Provide the [X, Y] coordinate of the cell's center where the given text is located.  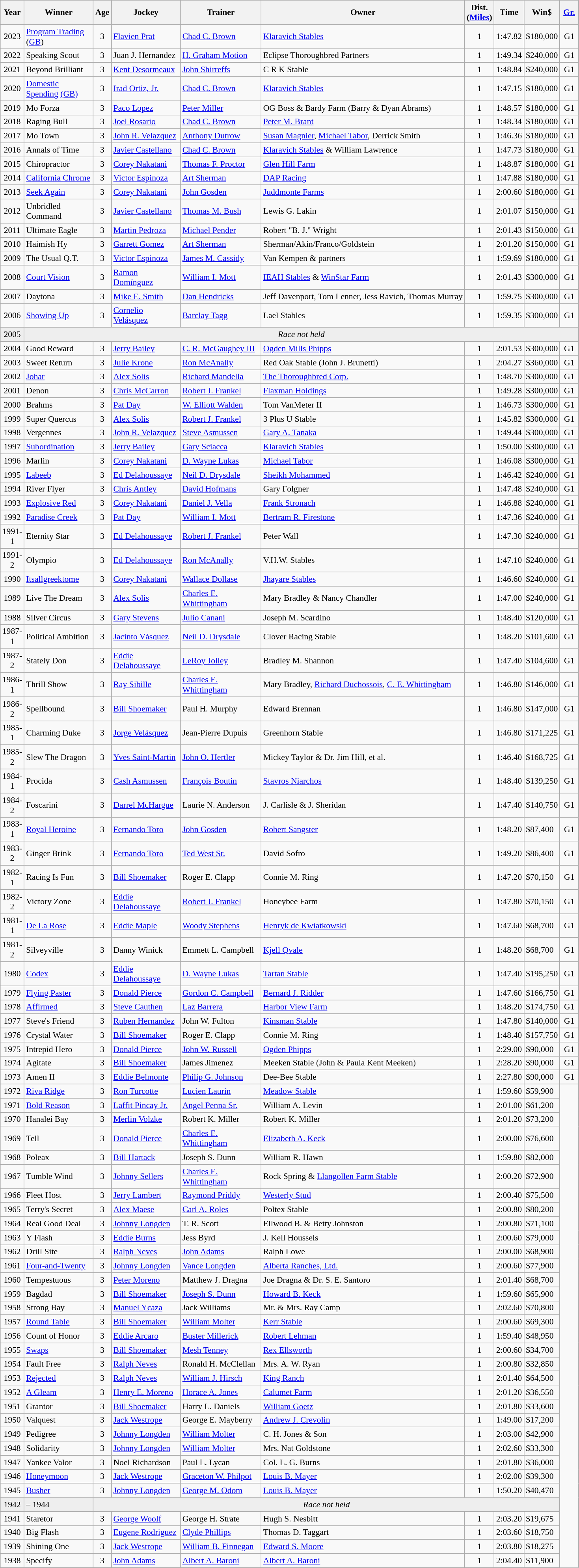
1945 [12, 1491]
Clover Racing Stable [363, 636]
1939 [12, 1547]
$101,600 [542, 636]
Jess Byrd [221, 1238]
1976 [12, 1035]
Sheikh Mohammed [363, 475]
1958 [12, 1308]
$76,600 [542, 1138]
John O. Hertler [221, 757]
Showing Up [58, 315]
1955 [12, 1350]
Tom VanMeter II [363, 405]
1947 [12, 1462]
Kjell Qvale [363, 950]
Darrel McHargue [146, 805]
1960 [12, 1280]
Mary Bradley & Nancy Chandler [363, 598]
$34,700 [542, 1350]
Charming Duke [58, 733]
Steve Cauthen [146, 1007]
1:48.70 [509, 377]
2013 [12, 192]
1:59.75 [509, 296]
Gary Sciacca [221, 447]
James M. Cassidy [221, 259]
1987-1 [12, 636]
$157,750 [542, 1035]
Lewis G. Lakin [363, 211]
Big Flash [58, 1533]
IEAH Stables & WinStar Farm [363, 277]
1971 [12, 1105]
1979 [12, 993]
1:48.87 [509, 164]
2003 [12, 363]
2002 [12, 377]
Royal Heroine [58, 829]
$86,400 [542, 854]
1985-1 [12, 733]
Poleax [58, 1158]
1981-2 [12, 950]
Col. L. G. Burns [363, 1462]
Hugh S. Nesbitt [363, 1519]
1949 [12, 1434]
2012 [12, 211]
2:03.80 [509, 1547]
$64,500 [542, 1378]
1973 [12, 1077]
Cash Asmussen [146, 781]
1986-1 [12, 685]
Fault Free [58, 1364]
Ogden Mills Phipps [363, 349]
2017 [12, 136]
2020 [12, 89]
1984-2 [12, 805]
Y Flash [58, 1238]
1:47.15 [509, 89]
$147,000 [542, 709]
Beyond Brilliant [58, 70]
Susan Magnier, Michael Tabor, Derrick Smith [363, 136]
$19,675 [542, 1519]
Bagdad [58, 1294]
2023 [12, 36]
1983-2 [12, 854]
Steve's Friend [58, 1021]
2006 [12, 315]
Speaking Scout [58, 56]
Solidarity [58, 1449]
Racing Is Fun [58, 877]
Yankee Valor [58, 1462]
Codex [58, 974]
Jerry Lambert [146, 1196]
1:50.00 [509, 447]
Silveyville [58, 950]
Tumble Wind [58, 1176]
$87,400 [542, 829]
1982-1 [12, 877]
1941 [12, 1519]
Denon [58, 391]
C R K Stable [363, 70]
Ruben Hernandez [146, 1021]
Agitate [58, 1063]
Tartan Stable [363, 974]
2:01.53 [509, 349]
Eddie Burns [146, 1238]
Michael Tabor [363, 461]
Philip G. Johnson [221, 1077]
Time [509, 13]
1975 [12, 1049]
The Thoroughbred Corp. [363, 377]
Red Oak Stable (John J. Brunetti) [363, 363]
Steve Asmussen [221, 433]
1985-2 [12, 757]
1:47.10 [509, 561]
Rock Spring & Llangollen Farm Stable [363, 1176]
$171,225 [542, 733]
Raymond Priddy [221, 1196]
Kerr Stable [363, 1322]
Ramon Domínguez [146, 277]
$61,200 [542, 1105]
David Sofro [363, 854]
C. H. Jones & Son [363, 1434]
Paul L. Lycan [221, 1462]
Henryk de Kwiatkowski [363, 926]
Flavien Prat [146, 36]
Raging Bull [58, 122]
Mesh Tenney [221, 1350]
Robert Lehman [363, 1336]
Cornelio Velásquez [146, 315]
Eddie Maple [146, 926]
Paul H. Murphy [221, 709]
Barclay Tagg [221, 315]
Mo Forza [58, 108]
1991-1 [12, 536]
Staretor [58, 1519]
$72,900 [542, 1176]
1992 [12, 517]
Chiropractor [58, 164]
William B. Finnegan [221, 1547]
1962 [12, 1252]
Honeybee Farm [363, 902]
Westerly Stud [363, 1196]
$80,200 [542, 1210]
Dan Hendricks [221, 296]
Gordon C. Campbell [221, 993]
1953 [12, 1378]
2016 [12, 150]
1:47.20 [509, 877]
Mo Town [58, 136]
1:46.73 [509, 405]
2022 [12, 56]
1:47.73 [509, 150]
Dist. (Miles) [479, 13]
Flaxman Holdings [363, 391]
2000 [12, 405]
Valquest [58, 1420]
C. R. McGaughey III [221, 349]
$140,000 [542, 1021]
Howard B. Keck [363, 1294]
1974 [12, 1063]
Grantor [58, 1406]
1993 [12, 503]
$120,000 [542, 618]
Martin Pedroza [146, 230]
A Gleam [58, 1392]
George E. Mayberry [221, 1420]
Jhayare Stables [363, 579]
Carl A. Roles [221, 1210]
1995 [12, 475]
Jockey [146, 13]
Woody Stephens [221, 926]
Itsallgreektome [58, 579]
2:03.20 [509, 1519]
$33,600 [542, 1406]
Owner [363, 13]
$75,500 [542, 1196]
Gr. [569, 13]
De La Rose [58, 926]
2:29.00 [509, 1049]
2:28.20 [509, 1063]
1:47.36 [509, 517]
Busher [58, 1491]
1994 [12, 489]
1:46.08 [509, 461]
Sweet Return [58, 363]
1:50.20 [509, 1491]
DAP Racing [363, 178]
Paco Lopez [146, 108]
1988 [12, 618]
2:00.20 [509, 1176]
1998 [12, 433]
$146,000 [542, 685]
Joseph M. Scardino [363, 618]
Spellbound [58, 709]
Bill Hartack [146, 1158]
1:48.57 [509, 108]
Bertram R. Firestone [363, 517]
Thomas M. Bush [221, 211]
Court Vision [58, 277]
LeRoy Jolley [221, 661]
Thomas D. Taggart [363, 1533]
Merlin Volzke [146, 1119]
Peter Wall [363, 536]
1:46.36 [509, 136]
Buster Millerick [221, 1336]
Jorge Velásquez [146, 733]
Kent Desormeaux [146, 70]
1980 [12, 974]
W. Elliott Walden [221, 405]
Jack Williams [221, 1308]
1982-2 [12, 902]
$71,100 [542, 1224]
2008 [12, 277]
Slew The Dragon [58, 757]
Chris Antley [146, 489]
Crystal Water [58, 1035]
1951 [12, 1406]
1938 [12, 1561]
1970 [12, 1119]
Mrs. Nat Goldstone [363, 1449]
Greenhorn Stable [363, 733]
Mary Bradley, Richard Duchossois, C. E. Whittingham [363, 685]
$77,900 [542, 1266]
Eugene Rodriguez [146, 1533]
1963 [12, 1238]
$36,550 [542, 1392]
2011 [12, 230]
Meeken Stable (John & Paula Kent Meeken) [363, 1063]
1981-1 [12, 926]
H. Graham Motion [221, 56]
1966 [12, 1196]
Hanalei Bay [58, 1119]
Eddie Arcaro [146, 1336]
Andrew J. Crevolin [363, 1420]
1:45.82 [509, 419]
Yves Saint-Martin [146, 757]
1:46.42 [509, 475]
1989 [12, 598]
Paradise Creek [58, 517]
Anthony Dutrow [221, 136]
$59,900 [542, 1091]
Henry E. Moreno [146, 1392]
Edward S. Moore [363, 1547]
Marlin [58, 461]
2001 [12, 391]
Flying Paster [58, 993]
Johnny Sellers [146, 1176]
Julie Krone [146, 363]
Graceton W. Philpot [221, 1477]
$73,200 [542, 1119]
2:03.60 [509, 1533]
$32,850 [542, 1364]
Alberta Ranches, Ltd. [363, 1266]
T. R. Scott [221, 1224]
2:04.27 [509, 363]
California Chrome [58, 178]
1:59.80 [509, 1158]
Thrill Show [58, 685]
– 1944 [58, 1505]
Vance Longden [221, 1266]
1:59.35 [509, 315]
Garrett Gomez [146, 244]
Gary Folgner [363, 489]
Subordination [58, 447]
1961 [12, 1266]
Angel Penna Sr. [221, 1105]
1940 [12, 1533]
$174,750 [542, 1007]
Swaps [58, 1350]
2:01.07 [509, 211]
Poltex Stable [363, 1210]
2010 [12, 244]
2014 [12, 178]
1950 [12, 1420]
Jeff Davenport, Tom Lenner, Jess Ravich, Thomas Murray [363, 296]
J. Carlisle & J. Sheridan [363, 805]
2005 [12, 335]
Mickey Taylor & Dr. Jim Hill, et al. [363, 757]
1999 [12, 419]
Peter Miller [221, 108]
William J. Hirsch [221, 1378]
Laz Barrera [221, 1007]
1942 [12, 1505]
Irad Ortiz, Jr. [146, 89]
1948 [12, 1449]
Domestic Spending (GB) [58, 89]
1954 [12, 1364]
2:27.80 [509, 1077]
1:47.48 [509, 489]
Daniel J. Vella [221, 503]
Fleet Host [58, 1196]
1996 [12, 461]
Frank Stronach [363, 503]
2004 [12, 349]
Annals of Time [58, 150]
Joel Rosario [146, 122]
Sherman/Akin/Franco/Goldstein [363, 244]
Stately Don [58, 661]
1:49.20 [509, 854]
1990 [12, 579]
Juddmonte Farms [363, 192]
Pedigree [58, 1434]
Program Trading (GB) [58, 36]
Mike E. Smith [146, 296]
1:49.34 [509, 56]
1:59.69 [509, 259]
V.H.W. Stables [363, 561]
Glen Hill Farm [363, 164]
Year [12, 13]
Four-and-Twenty [58, 1266]
Explosive Red [58, 503]
Ted West Sr. [221, 854]
James Jimenez [221, 1063]
Elizabeth A. Keck [363, 1138]
Round Table [58, 1322]
1:49.00 [509, 1420]
$18,275 [542, 1547]
1968 [12, 1158]
Procida [58, 781]
1977 [12, 1021]
Mr. & Mrs. Ray Camp [363, 1308]
Terry's Secret [58, 1210]
John W. Fulton [221, 1021]
1972 [12, 1091]
2021 [12, 70]
Eternity Star [58, 536]
1:46.60 [509, 579]
1956 [12, 1336]
Riva Ridge [58, 1091]
2:04.40 [509, 1561]
Eddie Belmonte [146, 1077]
Noel Richardson [146, 1462]
Vergennes [58, 433]
John Shirreffs [221, 70]
1:47.88 [509, 178]
Laurie N. Anderson [221, 805]
Bernard J. Ridder [363, 993]
Ultimate Eagle [58, 230]
$48,950 [542, 1336]
Age [102, 13]
Stavros Niarchos [363, 781]
2007 [12, 296]
J. Kell Houssels [363, 1238]
$140,750 [542, 805]
Ray Sibille [146, 685]
Juan J. Hernandez [146, 56]
Win$ [542, 13]
Edward Brennan [363, 709]
Jacinto Vásquez [146, 636]
Harbor View Farm [363, 1007]
William Goetz [363, 1406]
1991-2 [12, 561]
1:49.28 [509, 391]
2:01.00 [509, 1105]
Drill Site [58, 1252]
Tempestuous [58, 1280]
Olympio [58, 561]
1987-2 [12, 661]
Specify [58, 1561]
Brahms [58, 405]
1952 [12, 1392]
Silver Circus [58, 618]
Winner [58, 13]
George H. Strate [221, 1519]
Lael Stables [363, 315]
1:47.00 [509, 598]
2:00.40 [509, 1196]
Calumet Farm [363, 1392]
$195,250 [542, 974]
Chris McCarron [146, 391]
Political Ambition [58, 636]
Horace A. Jones [221, 1392]
John W. Russell [221, 1049]
$36,000 [542, 1462]
Affirmed [58, 1007]
$17,200 [542, 1420]
William R. Hawn [363, 1158]
1:48.34 [509, 122]
1964 [12, 1224]
Trainer [221, 13]
1967 [12, 1176]
Peter Moreno [146, 1280]
Joe Dragna & Dr. S. E. Santoro [363, 1280]
Bold Reason [58, 1105]
$33,300 [542, 1449]
Haimish Hy [58, 244]
Ogden Phipps [363, 1049]
Live The Dream [58, 598]
King Ranch [363, 1378]
1:47.30 [509, 536]
1:47.82 [509, 36]
Meadow Stable [363, 1091]
1978 [12, 1007]
George Woolf [146, 1519]
2018 [12, 122]
2:03.00 [509, 1434]
1:48.84 [509, 70]
Richard Mandella [221, 377]
2:02.00 [509, 1477]
Mrs. A. W. Ryan [363, 1364]
Harry L. Daniels [221, 1406]
$166,750 [542, 993]
Real Good Deal [58, 1224]
Eclipse Thoroughbred Partners [363, 56]
Clyde Phillips [221, 1533]
David Hofmans [221, 489]
Unbridled Command [58, 211]
Ronald H. McClellan [221, 1364]
Amen II [58, 1077]
Thomas F. Proctor [221, 164]
1983-1 [12, 829]
Robert "B. J." Wright [363, 230]
Super Quercus [58, 419]
1946 [12, 1477]
Shining One [58, 1547]
Seek Again [58, 192]
William A. Levin [363, 1105]
Emmett L. Campbell [221, 950]
1984-1 [12, 781]
1997 [12, 447]
$40,470 [542, 1491]
$42,900 [542, 1434]
$360,000 [542, 363]
$18,750 [542, 1533]
Julio Canani [221, 618]
$70,800 [542, 1308]
Daytona [58, 296]
Klaravich Stables & William Lawrence [363, 150]
$65,900 [542, 1294]
$168,725 [542, 757]
2009 [12, 259]
1957 [12, 1322]
Michael Pender [221, 230]
1:46.88 [509, 503]
1:46.40 [509, 757]
Alex Maese [146, 1210]
Gary A. Tanaka [363, 433]
1986-2 [12, 709]
Matthew J. Dragna [221, 1280]
1:49.44 [509, 433]
Johar [58, 377]
Strong Bay [58, 1308]
1:59.40 [509, 1336]
$82,000 [542, 1158]
Dee-Bee Stable [363, 1077]
Peter M. Brant [363, 122]
3 Plus U Stable [363, 419]
Van Kempen & partners [363, 259]
Manuel Ycaza [146, 1308]
Victory Zone [58, 902]
1965 [12, 1210]
$11,900 [542, 1561]
Jean-Pierre Dupuis [221, 733]
Lucien Laurin [221, 1091]
Wallace Dollase [221, 579]
Ralph Lowe [363, 1252]
1959 [12, 1294]
$104,600 [542, 661]
Rex Ellsworth [363, 1350]
1969 [12, 1138]
François Boutin [221, 781]
$69,300 [542, 1322]
Ellwood B. & Betty Johnston [363, 1224]
$68,900 [542, 1252]
Intrepid Hero [58, 1049]
Bradley M. Shannon [363, 661]
Laffit Pincay Jr. [146, 1105]
Good Reward [58, 349]
Honeymoon [58, 1477]
$139,250 [542, 781]
2019 [12, 108]
Count of Honor [58, 1336]
Gary Stevens [146, 618]
2015 [12, 164]
George M. Odom [221, 1491]
Foscarini [58, 805]
Ginger Brink [58, 854]
Rejected [58, 1378]
Danny Winick [146, 950]
Labeeb [58, 475]
Ron Turcotte [146, 1091]
OG Boss & Bardy Farm (Barry & Dyan Abrams) [363, 108]
Tell [58, 1138]
Robert Sangster [363, 829]
The Usual Q.T. [58, 259]
$39,300 [542, 1477]
$79,000 [542, 1238]
Kinsman Stable [363, 1021]
River Flyer [58, 489]
